Search for the cell housing the specified text and yield its [x, y] center coordinate. 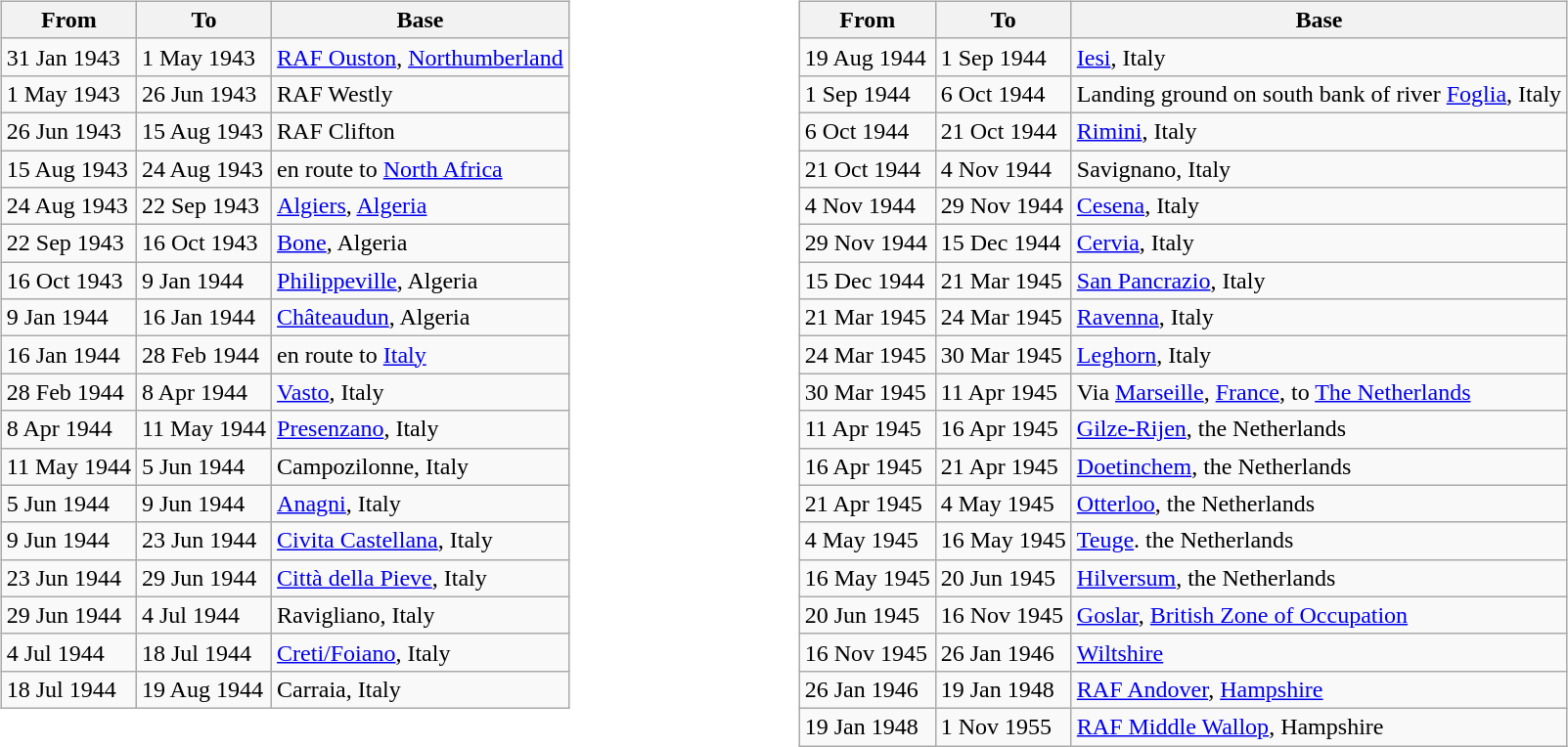
Carraia, Italy [421, 689]
Presenzano, Italy [421, 429]
Civita Castellana, Italy [421, 541]
31 Jan 1943 [68, 57]
Wiltshire [1319, 652]
Ravenna, Italy [1319, 318]
RAF Clifton [421, 131]
Goslar, British Zone of Occupation [1319, 615]
Creti/Foiano, Italy [421, 652]
en route to North Africa [421, 169]
Rimini, Italy [1319, 131]
Bone, Algeria [421, 243]
Campozilonne, Italy [421, 466]
Hilversum, the Netherlands [1319, 578]
RAF Middle Wallop, Hampshire [1319, 726]
Cesena, Italy [1319, 206]
Châteaudun, Algeria [421, 318]
1 Nov 1955 [1004, 726]
Landing ground on south bank of river Foglia, Italy [1319, 94]
Savignano, Italy [1319, 169]
Via Marseille, France, to The Netherlands [1319, 392]
en route to Italy [421, 355]
Iesi, Italy [1319, 57]
Otterloo, the Netherlands [1319, 504]
Gilze-Rijen, the Netherlands [1319, 429]
Ravigliano, Italy [421, 615]
Teuge. the Netherlands [1319, 541]
San Pancrazio, Italy [1319, 281]
Cervia, Italy [1319, 243]
Anagni, Italy [421, 504]
Algiers, Algeria [421, 206]
Philippeville, Algeria [421, 281]
RAF Westly [421, 94]
Vasto, Italy [421, 392]
Doetinchem, the Netherlands [1319, 466]
Leghorn, Italy [1319, 355]
RAF Ouston, Northumberland [421, 57]
Città della Pieve, Italy [421, 578]
RAF Andover, Hampshire [1319, 689]
